Extract the (x, y) coordinate from the center of the cell holding the provided text.  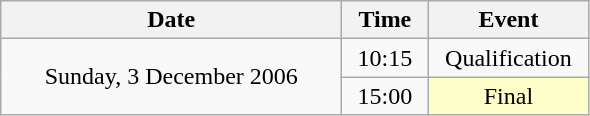
Qualification (508, 58)
Date (172, 20)
Final (508, 96)
Event (508, 20)
15:00 (385, 96)
10:15 (385, 58)
Time (385, 20)
Sunday, 3 December 2006 (172, 77)
